Extract the (X, Y) coordinate from the center of the cell holding the provided text.  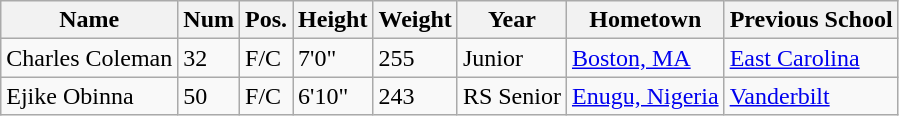
Junior (512, 58)
Pos. (266, 20)
Boston, MA (645, 58)
Weight (415, 20)
6'10" (333, 96)
Year (512, 20)
7'0" (333, 58)
Height (333, 20)
Num (209, 20)
50 (209, 96)
Hometown (645, 20)
Ejike Obinna (90, 96)
243 (415, 96)
32 (209, 58)
Name (90, 20)
255 (415, 58)
Vanderbilt (811, 96)
East Carolina (811, 58)
RS Senior (512, 96)
Previous School (811, 20)
Charles Coleman (90, 58)
Enugu, Nigeria (645, 96)
